Detect which cell encompasses the target text, then output its (x, y) center coordinate. 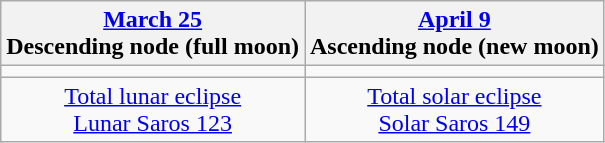
March 25Descending node (full moon) (153, 34)
Total lunar eclipseLunar Saros 123 (153, 110)
Total solar eclipseSolar Saros 149 (454, 110)
April 9Ascending node (new moon) (454, 34)
